Detect which cell encompasses the target text, then output its [X, Y] center coordinate. 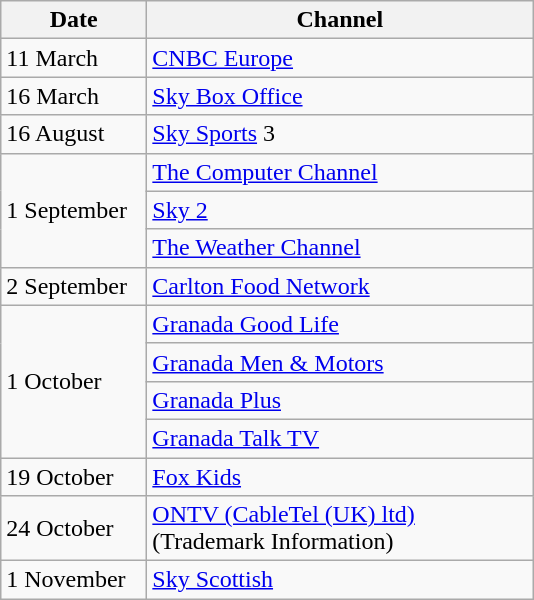
The Computer Channel [340, 172]
Date [74, 20]
1 September [74, 210]
2 September [74, 286]
11 March [74, 58]
Sky Box Office [340, 96]
ONTV (CableTel (UK) ltd) (Trademark Information) [340, 528]
Carlton Food Network [340, 286]
Granada Talk TV [340, 438]
16 August [74, 134]
Channel [340, 20]
Granada Good Life [340, 324]
Granada Plus [340, 400]
CNBC Europe [340, 58]
24 October [74, 528]
1 November [74, 580]
19 October [74, 477]
Fox Kids [340, 477]
1 October [74, 381]
16 March [74, 96]
Sky Sports 3 [340, 134]
Granada Men & Motors [340, 362]
The Weather Channel [340, 248]
Sky 2 [340, 210]
Sky Scottish [340, 580]
